Identify which cell holds the provided text, then report its [X, Y] central coordinate. 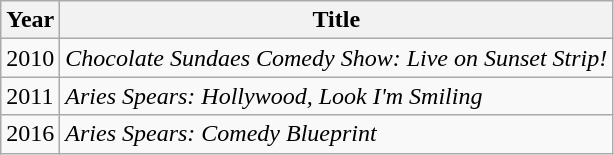
Aries Spears: Comedy Blueprint [336, 134]
Aries Spears: Hollywood, Look I'm Smiling [336, 96]
Year [30, 20]
2011 [30, 96]
2016 [30, 134]
2010 [30, 58]
Title [336, 20]
Chocolate Sundaes Comedy Show: Live on Sunset Strip! [336, 58]
